Locate the cell with the specified text and output its (X, Y) center coordinate. 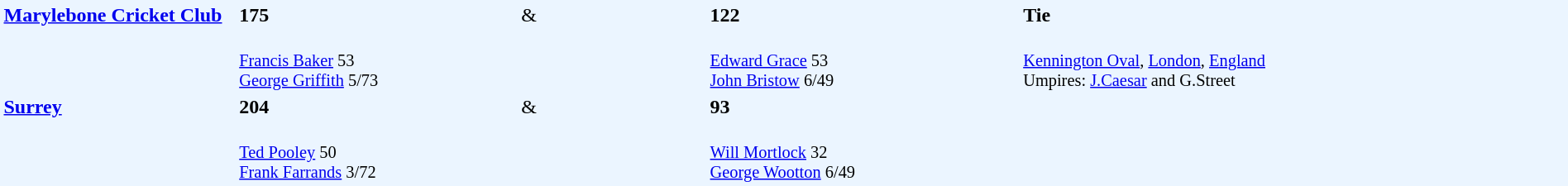
Francis Baker 53 George Griffith 5/73 (378, 61)
Edward Grace 53 John Bristow 6/49 (864, 61)
93 (864, 107)
Marylebone Cricket Club (119, 47)
122 (864, 15)
Ted Pooley 50 Frank Farrands 3/72 (378, 152)
Surrey (119, 139)
Will Mortlock 32 George Wootton 6/49 (864, 152)
175 (378, 15)
Kennington Oval, London, England Umpires: J.Caesar and G.Street (1293, 107)
204 (378, 107)
Tie (1293, 15)
